Extract the [x, y] coordinate from the center of the cell holding the provided text.  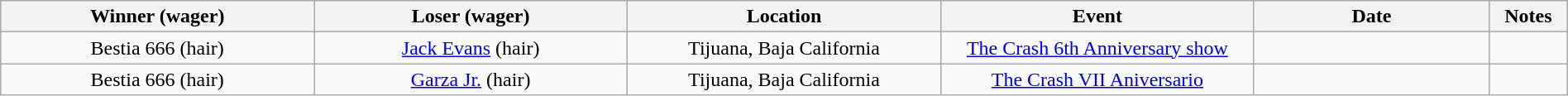
Date [1371, 17]
Garza Jr. (hair) [471, 79]
Loser (wager) [471, 17]
The Crash 6th Anniversary show [1097, 48]
Event [1097, 17]
Notes [1528, 17]
Jack Evans (hair) [471, 48]
The Crash VII Aniversario [1097, 79]
Location [784, 17]
Winner (wager) [157, 17]
